Pinpoint the cell where the given text exists, returning its (x, y) midpoint coordinate. 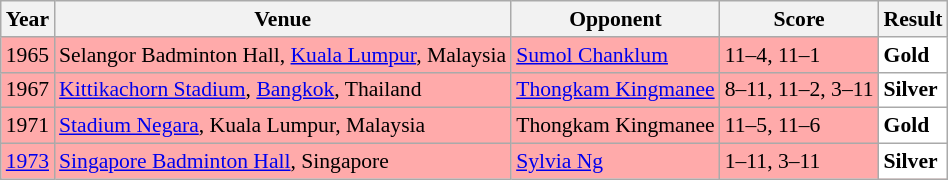
Stadium Negara, Kuala Lumpur, Malaysia (282, 126)
Venue (282, 19)
Sylvia Ng (616, 162)
Selangor Badminton Hall, Kuala Lumpur, Malaysia (282, 55)
11–4, 11–1 (800, 55)
Opponent (616, 19)
Result (914, 19)
1971 (28, 126)
1965 (28, 55)
1967 (28, 90)
1973 (28, 162)
8–11, 11–2, 3–11 (800, 90)
11–5, 11–6 (800, 126)
Score (800, 19)
Kittikachorn Stadium, Bangkok, Thailand (282, 90)
Sumol Chanklum (616, 55)
Singapore Badminton Hall, Singapore (282, 162)
1–11, 3–11 (800, 162)
Year (28, 19)
